Find where the given text appears and provide that cell's center as (x, y) coordinate. 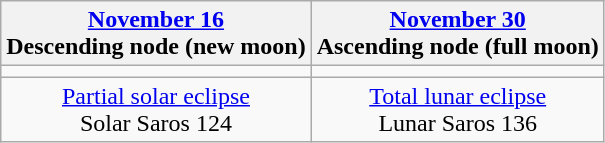
November 16Descending node (new moon) (156, 34)
Partial solar eclipseSolar Saros 124 (156, 110)
Total lunar eclipseLunar Saros 136 (458, 110)
November 30Ascending node (full moon) (458, 34)
